For the text-containing cell, return its midpoint in (X, Y) coordinate format. 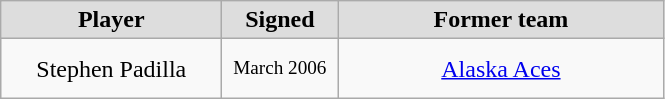
Stephen Padilla (112, 69)
March 2006 (280, 69)
Former team (501, 20)
Player (112, 20)
Alaska Aces (501, 69)
Signed (280, 20)
